Provide the [X, Y] coordinate of the cell's center where the given text is located.  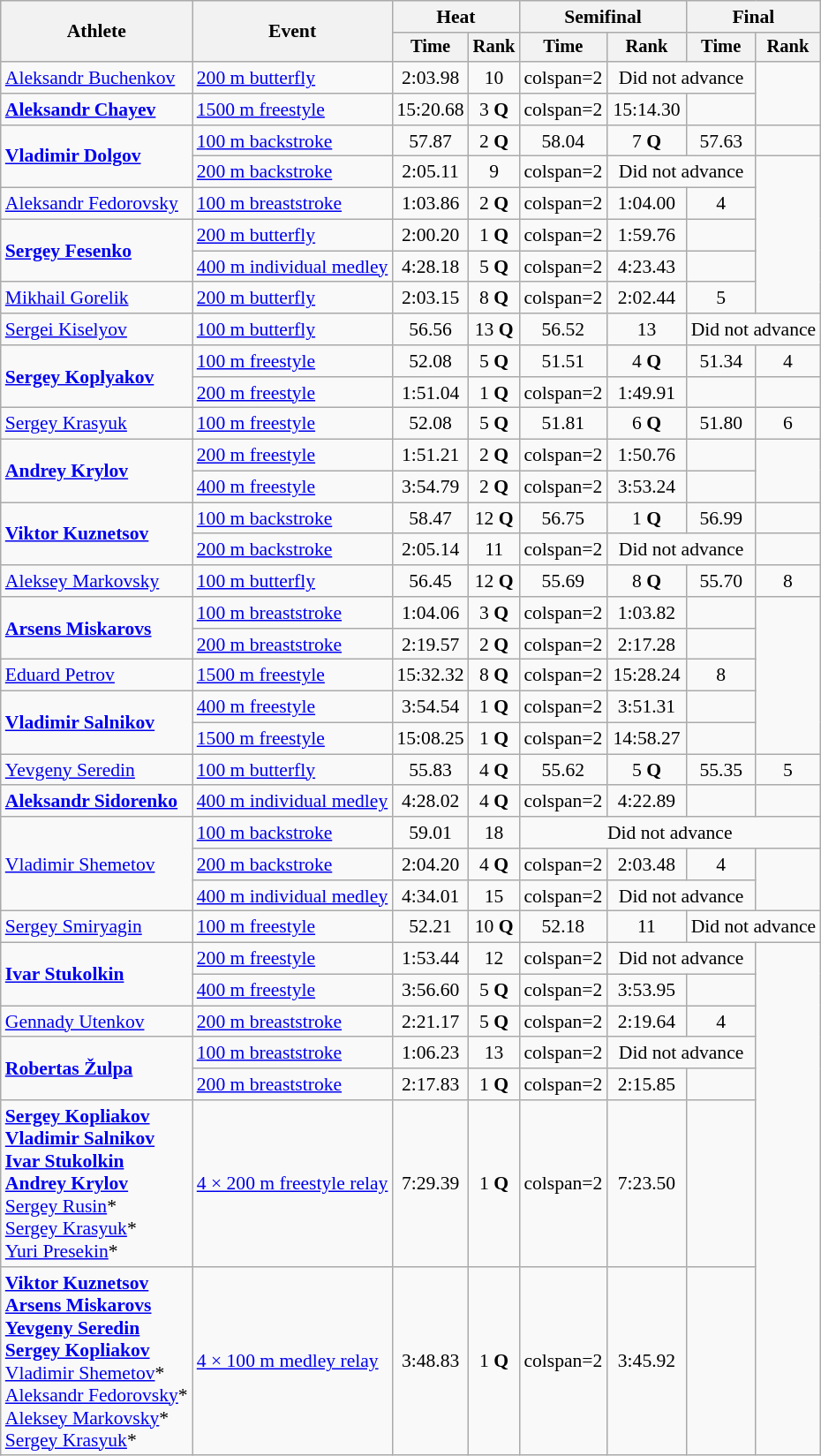
3:45.92 [646, 1362]
Sergey Krasyuk [97, 424]
2:05.14 [430, 550]
2:17.28 [646, 645]
1:03.82 [646, 613]
2:05.11 [430, 172]
Sergei Kiselyov [97, 329]
Event [293, 32]
55.35 [721, 770]
12 [494, 959]
2:19.64 [646, 1022]
Viktor KuznetsovArsens MiskarovsYevgeny SeredinSergey KopliakovVladimir Shemetov*Aleksandr Fedorovsky*Aleksey Markovsky*Sergey Krasyuk* [97, 1362]
4:22.89 [646, 802]
59.01 [430, 833]
Heat [456, 17]
6 [787, 424]
1:49.91 [646, 393]
1:51.04 [430, 393]
Aleksandr Fedorovsky [97, 204]
1:53.44 [430, 959]
4:28.02 [430, 802]
55.62 [563, 770]
Ivar Stukolkin [97, 975]
1:03.86 [430, 204]
2:04.20 [430, 864]
4 × 200 m freestyle relay [293, 1183]
Robertas Žulpa [97, 1068]
55.70 [721, 581]
14:58.27 [646, 739]
6 Q [646, 424]
Viktor Kuznetsov [97, 533]
2:00.20 [430, 236]
13 Q [494, 329]
51.80 [721, 424]
Sergey Koplyakov [97, 376]
1:59.76 [646, 236]
57.63 [721, 141]
7:29.39 [430, 1183]
Aleksandr Buchenkov [97, 78]
4:23.43 [646, 267]
3:53.24 [646, 487]
Yevgeny Seredin [97, 770]
2:17.83 [430, 1084]
Sergey KopliakovVladimir SalnikovIvar StukolkinAndrey KrylovSergey Rusin*Sergey Krasyuk*Yuri Presekin* [97, 1183]
15:32.32 [430, 675]
2:03.98 [430, 78]
15:14.30 [646, 109]
2:03.48 [646, 864]
Aleksey Markovsky [97, 581]
15:28.24 [646, 675]
4:28.18 [430, 267]
3:51.31 [646, 707]
Vladimir Dolgov [97, 157]
Aleksandr Sidorenko [97, 802]
56.45 [430, 581]
51.51 [563, 361]
Final [754, 17]
Vladimir Salnikov [97, 722]
10 Q [494, 927]
15:20.68 [430, 109]
1:51.21 [430, 456]
Andrey Krylov [97, 472]
10 [494, 78]
Athlete [97, 32]
3:53.95 [646, 991]
56.99 [721, 518]
56.52 [563, 329]
7:23.50 [646, 1183]
Arsens Miskarovs [97, 629]
Mikhail Gorelik [97, 298]
4 × 100 m medley relay [293, 1362]
52.21 [430, 927]
58.04 [563, 141]
3:54.79 [430, 487]
3:56.60 [430, 991]
15 [494, 896]
1:04.00 [646, 204]
2:02.44 [646, 298]
4:34.01 [430, 896]
Sergey Fesenko [97, 251]
1:04.06 [430, 613]
2:21.17 [430, 1022]
55.83 [430, 770]
7 Q [646, 141]
52.18 [563, 927]
Semifinal [602, 17]
58.47 [430, 518]
Eduard Petrov [97, 675]
9 [494, 172]
Aleksandr Chayev [97, 109]
55.69 [563, 581]
1:50.76 [646, 456]
Gennady Utenkov [97, 1022]
56.75 [563, 518]
Sergey Smiryagin [97, 927]
2:03.15 [430, 298]
1:06.23 [430, 1053]
3:54.54 [430, 707]
2:15.85 [646, 1084]
56.56 [430, 329]
51.34 [721, 361]
51.81 [563, 424]
2:19.57 [430, 645]
18 [494, 833]
57.87 [430, 141]
Vladimir Shemetov [97, 864]
15:08.25 [430, 739]
3:48.83 [430, 1362]
